Locate the cell with the specified text and output its (x, y) center coordinate. 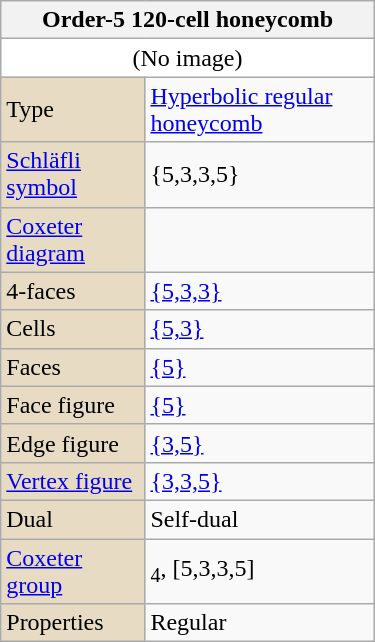
(No image) (188, 58)
Edge figure (73, 443)
4, [5,3,3,5] (260, 570)
4-faces (73, 291)
Properties (73, 623)
{5,3} (260, 329)
Face figure (73, 405)
{5,3,3,5} (260, 174)
Cells (73, 329)
Type (73, 110)
Faces (73, 367)
Vertex figure (73, 481)
{3,3,5} (260, 481)
Order-5 120-cell honeycomb (188, 20)
{3,5} (260, 443)
Hyperbolic regular honeycomb (260, 110)
Coxeter group (73, 570)
Dual (73, 519)
Regular (260, 623)
Self-dual (260, 519)
Schläfli symbol (73, 174)
Coxeter diagram (73, 240)
{5,3,3} (260, 291)
